Return the (x, y) coordinate for the center point of the cell that contains the specified text.  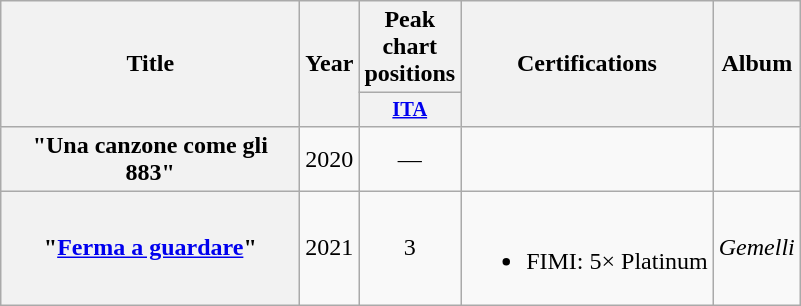
3 (410, 248)
Certifications (588, 64)
Peak chart positions (410, 47)
— (410, 158)
ITA (410, 110)
2020 (330, 158)
"Una canzone come gli 883" (150, 158)
Title (150, 64)
"Ferma a guardare" (150, 248)
Year (330, 64)
Album (756, 64)
2021 (330, 248)
FIMI: 5× Platinum (588, 248)
Gemelli (756, 248)
